Output the [X, Y] coordinate of the center of the cell containing the given text.  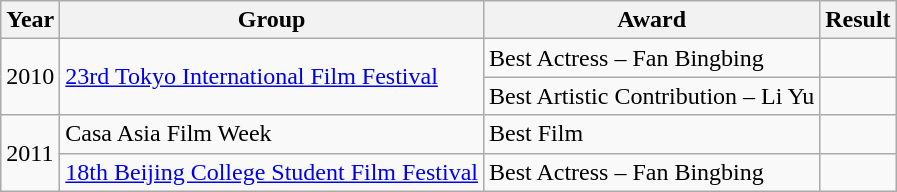
Award [652, 20]
Group [272, 20]
Result [858, 20]
18th Beijing College Student Film Festival [272, 172]
Casa Asia Film Week [272, 134]
Best Film [652, 134]
Best Artistic Contribution – Li Yu [652, 96]
2011 [30, 153]
Year [30, 20]
2010 [30, 77]
23rd Tokyo International Film Festival [272, 77]
